Output the [X, Y] coordinate of the center of the cell containing the given text.  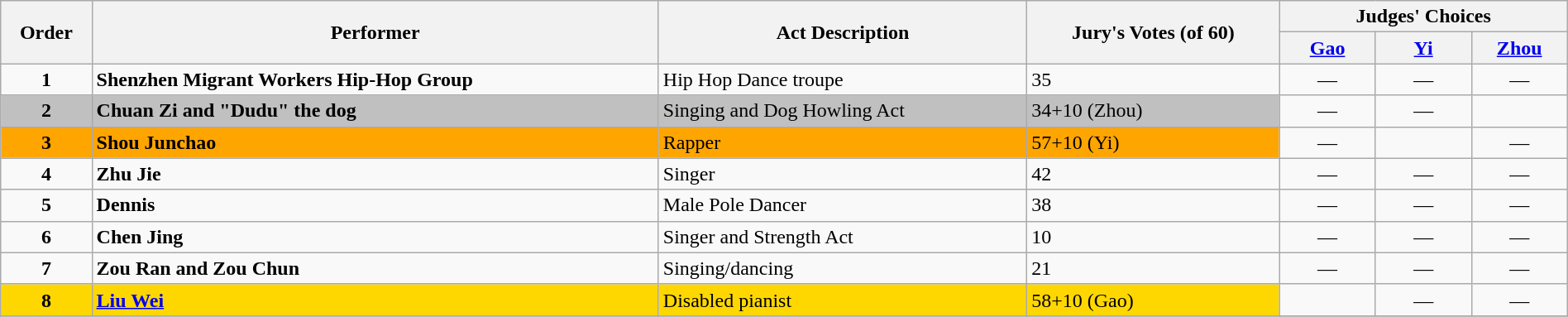
Gao [1327, 48]
8 [46, 300]
3 [46, 142]
Zhou [1519, 48]
Liu Wei [375, 300]
Chuan Zi and "Dudu" the dog [375, 111]
Disabled pianist [842, 300]
Zou Ran and Zou Chun [375, 268]
1 [46, 79]
21 [1153, 268]
6 [46, 237]
Zhu Jie [375, 174]
Male Pole Dancer [842, 205]
2 [46, 111]
Act Description [842, 32]
Dennis [375, 205]
Shou Junchao [375, 142]
38 [1153, 205]
Performer [375, 32]
Yi [1423, 48]
Hip Hop Dance troupe [842, 79]
7 [46, 268]
Singing/dancing [842, 268]
Singer [842, 174]
Singing and Dog Howling Act [842, 111]
Order [46, 32]
Chen Jing [375, 237]
57+10 (Yi) [1153, 142]
4 [46, 174]
5 [46, 205]
58+10 (Gao) [1153, 300]
Jury's Votes (of 60) [1153, 32]
Judges' Choices [1423, 17]
Shenzhen Migrant Workers Hip-Hop Group [375, 79]
42 [1153, 174]
34+10 (Zhou) [1153, 111]
Rapper [842, 142]
Singer and Strength Act [842, 237]
35 [1153, 79]
10 [1153, 237]
